Detect which cell encompasses the target text, then output its [x, y] center coordinate. 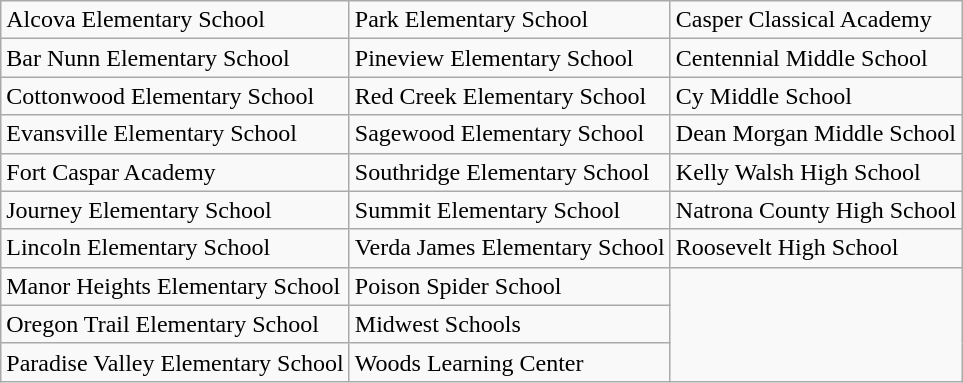
Midwest Schools [510, 324]
Bar Nunn Elementary School [176, 58]
Sagewood Elementary School [510, 134]
Lincoln Elementary School [176, 248]
Alcova Elementary School [176, 20]
Casper Classical Academy [816, 20]
Verda James Elementary School [510, 248]
Paradise Valley Elementary School [176, 362]
Evansville Elementary School [176, 134]
Oregon Trail Elementary School [176, 324]
Centennial Middle School [816, 58]
Red Creek Elementary School [510, 96]
Fort Caspar Academy [176, 172]
Park Elementary School [510, 20]
Cottonwood Elementary School [176, 96]
Roosevelt High School [816, 248]
Kelly Walsh High School [816, 172]
Summit Elementary School [510, 210]
Manor Heights Elementary School [176, 286]
Journey Elementary School [176, 210]
Dean Morgan Middle School [816, 134]
Poison Spider School [510, 286]
Southridge Elementary School [510, 172]
Woods Learning Center [510, 362]
Cy Middle School [816, 96]
Natrona County High School [816, 210]
Pineview Elementary School [510, 58]
